Find where the given text appears and provide that cell's center as (X, Y) coordinate. 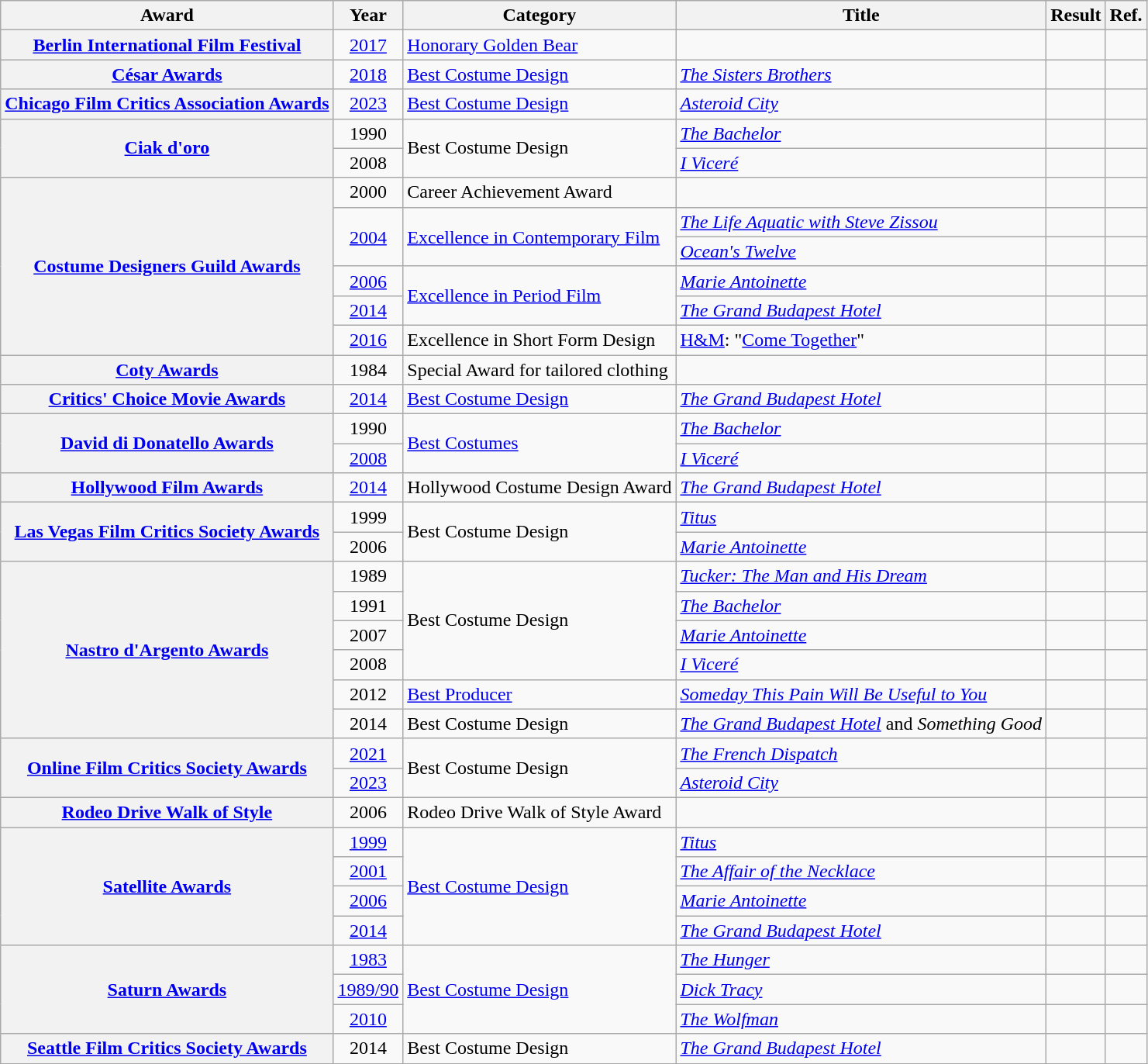
H&M: "Come Together" (861, 340)
Las Vegas Film Critics Society Awards (167, 532)
Critics' Choice Movie Awards (167, 399)
Rodeo Drive Walk of Style (167, 812)
Career Achievement Award (540, 192)
Dick Tracy (861, 990)
Year (368, 16)
2016 (368, 340)
Coty Awards (167, 370)
Saturn Awards (167, 990)
Satellite Awards (167, 886)
1989 (368, 576)
Berlin International Film Festival (167, 45)
The Hunger (861, 960)
The Sisters Brothers (861, 74)
Ciak d'oro (167, 148)
Award (167, 16)
1989/90 (368, 990)
Someday This Pain Will Be Useful to You (861, 694)
The Life Aquatic with Steve Zissou (861, 222)
Excellence in Contemporary Film (540, 237)
Online Film Critics Society Awards (167, 768)
Excellence in Short Form Design (540, 340)
Tucker: The Man and His Dream (861, 576)
Nastro d'Argento Awards (167, 650)
Best Producer (540, 694)
Chicago Film Critics Association Awards (167, 104)
Costume Designers Guild Awards (167, 266)
David di Donatello Awards (167, 444)
Ref. (1126, 16)
2021 (368, 753)
The Grand Budapest Hotel and Something Good (861, 724)
2004 (368, 237)
2000 (368, 192)
Honorary Golden Bear (540, 45)
Category (540, 16)
Result (1076, 16)
2001 (368, 872)
Title (861, 16)
1983 (368, 960)
Special Award for tailored clothing (540, 370)
Best Costumes (540, 444)
2010 (368, 1019)
Ocean's Twelve (861, 251)
The Affair of the Necklace (861, 872)
Hollywood Film Awards (167, 488)
2012 (368, 694)
2018 (368, 74)
The Wolfman (861, 1019)
Rodeo Drive Walk of Style Award (540, 812)
Seattle Film Critics Society Awards (167, 1048)
Excellence in Period Film (540, 295)
1991 (368, 606)
Hollywood Costume Design Award (540, 488)
The French Dispatch (861, 753)
2017 (368, 45)
César Awards (167, 74)
2007 (368, 635)
1984 (368, 370)
